Locate the cell with the specified text and output its [X, Y] center coordinate. 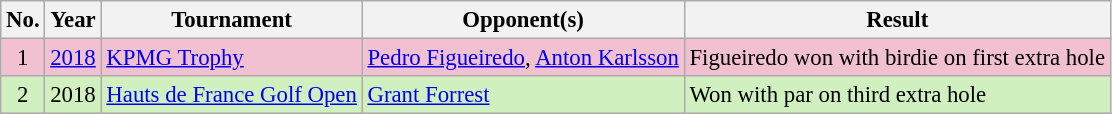
Result [897, 20]
1 [23, 58]
Tournament [232, 20]
Grant Forrest [523, 95]
KPMG Trophy [232, 58]
Year [73, 20]
Pedro Figueiredo, Anton Karlsson [523, 58]
No. [23, 20]
2 [23, 95]
Won with par on third extra hole [897, 95]
Opponent(s) [523, 20]
Figueiredo won with birdie on first extra hole [897, 58]
Hauts de France Golf Open [232, 95]
